Detect which cell encompasses the target text, then output its [x, y] center coordinate. 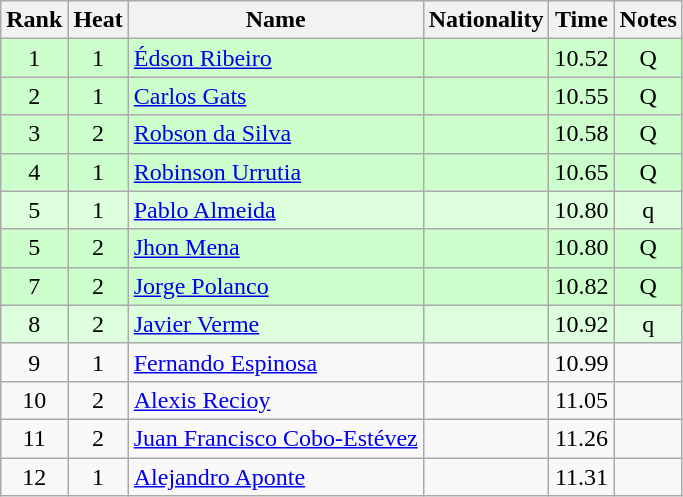
10.52 [582, 58]
10.82 [582, 286]
4 [34, 172]
Édson Ribeiro [276, 58]
Alexis Recioy [276, 400]
8 [34, 324]
Rank [34, 20]
11.05 [582, 400]
11.31 [582, 477]
Fernando Espinosa [276, 362]
10.99 [582, 362]
12 [34, 477]
Heat [98, 20]
10.58 [582, 134]
Jhon Mena [276, 248]
Name [276, 20]
Robson da Silva [276, 134]
Alejandro Aponte [276, 477]
Javier Verme [276, 324]
Carlos Gats [276, 96]
10 [34, 400]
10.55 [582, 96]
Pablo Almeida [276, 210]
3 [34, 134]
9 [34, 362]
7 [34, 286]
Time [582, 20]
Juan Francisco Cobo-Estévez [276, 438]
10.92 [582, 324]
11 [34, 438]
10.65 [582, 172]
Robinson Urrutia [276, 172]
Notes [648, 20]
11.26 [582, 438]
Nationality [486, 20]
Jorge Polanco [276, 286]
